From the cell containing the given text, extract its center point as [x, y] coordinate. 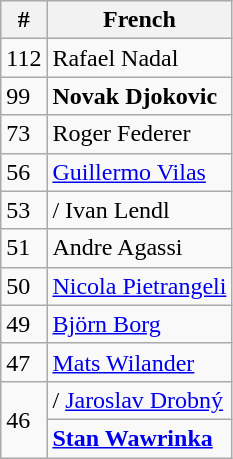
Mats Wilander [140, 362]
Nicola Pietrangeli [140, 286]
50 [24, 286]
Björn Borg [140, 324]
53 [24, 210]
Roger Federer [140, 134]
49 [24, 324]
Guillermo Vilas [140, 172]
47 [24, 362]
Andre Agassi [140, 248]
46 [24, 419]
Rafael Nadal [140, 58]
/ Jaroslav Drobný [140, 400]
73 [24, 134]
56 [24, 172]
112 [24, 58]
Novak Djokovic [140, 96]
51 [24, 248]
99 [24, 96]
Stan Wawrinka [140, 438]
# [24, 20]
/ Ivan Lendl [140, 210]
French [140, 20]
